Extract the (X, Y) coordinate from the center of the cell holding the provided text.  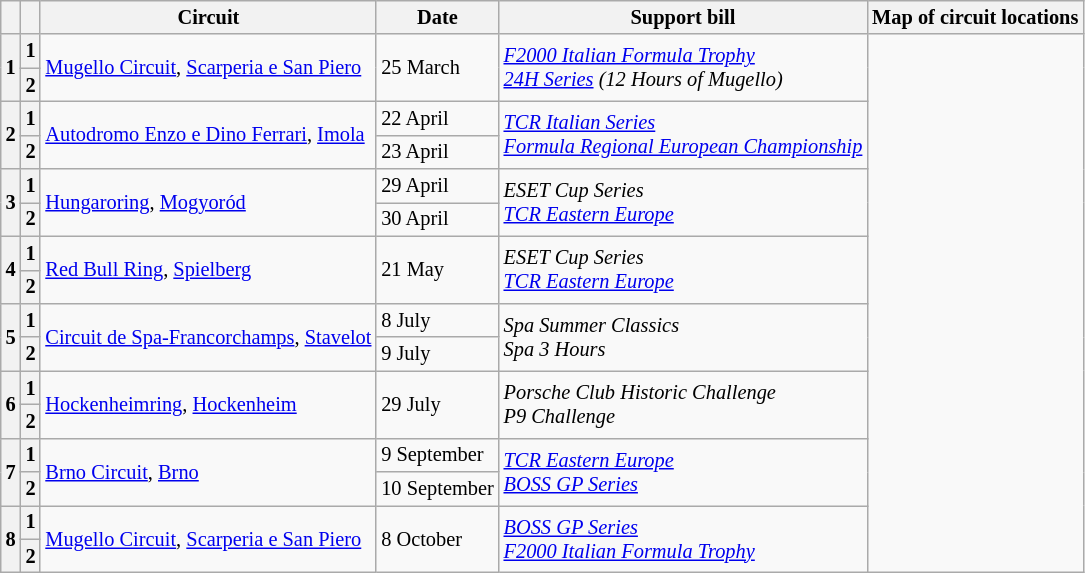
8 July (437, 320)
29 April (437, 186)
9 September (437, 455)
Red Bull Ring, Spielberg (208, 270)
Support bill (684, 17)
25 March (437, 68)
Spa Summer ClassicsSpa 3 Hours (684, 336)
TCR Eastern EuropeBOSS GP Series (684, 472)
Circuit (208, 17)
F2000 Italian Formula Trophy24H Series (12 Hours of Mugello) (684, 68)
Map of circuit locations (975, 17)
8 October (437, 538)
3 (11, 202)
Porsche Club Historic ChallengeP9 Challenge (684, 404)
8 (11, 538)
Date (437, 17)
Brno Circuit, Brno (208, 472)
7 (11, 472)
23 April (437, 152)
Hungaroring, Mogyoród (208, 202)
BOSS GP SeriesF2000 Italian Formula Trophy (684, 538)
6 (11, 404)
29 July (437, 404)
9 July (437, 354)
30 April (437, 219)
TCR Italian SeriesFormula Regional European Championship (684, 134)
10 September (437, 489)
21 May (437, 270)
Hockenheimring, Hockenheim (208, 404)
4 (11, 270)
22 April (437, 118)
5 (11, 336)
Circuit de Spa-Francorchamps, Stavelot (208, 336)
Autodromo Enzo e Dino Ferrari, Imola (208, 134)
